Output the [X, Y] coordinate of the center of the cell containing the given text.  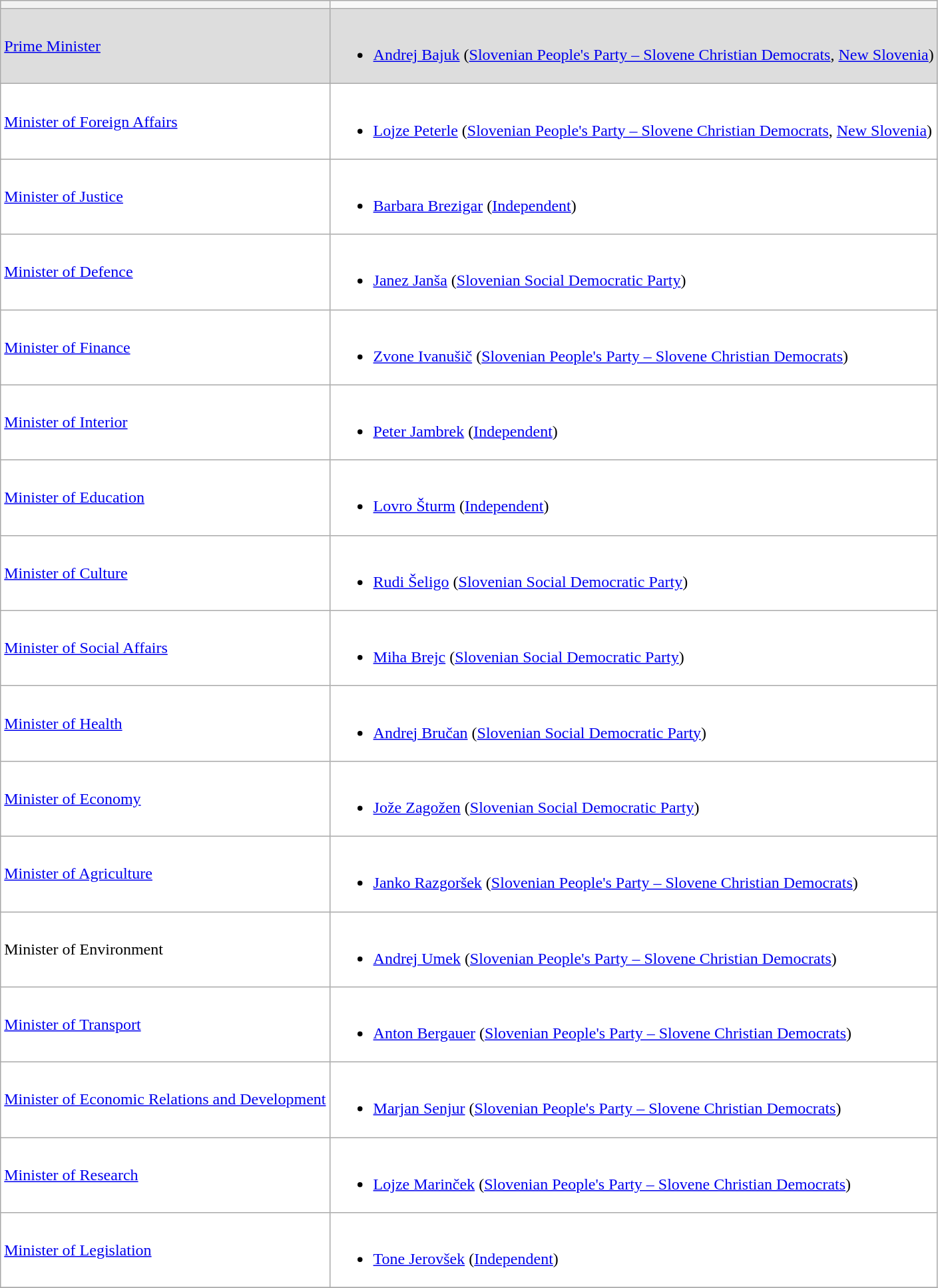
Minister of Agriculture [165, 873]
Minister of Environment [165, 949]
Minister of Legislation [165, 1250]
Minister of Health [165, 723]
Andrej Bajuk (Slovenian People's Party – Slovene Christian Democrats, New Slovenia) [634, 47]
Jože Zagožen (Slovenian Social Democratic Party) [634, 799]
Minister of Transport [165, 1025]
Andrej Umek (Slovenian People's Party – Slovene Christian Democrats) [634, 949]
Minister of Culture [165, 572]
Minister of Foreign Affairs [165, 121]
Miha Brejc (Slovenian Social Democratic Party) [634, 648]
Tone Jerovšek (Independent) [634, 1250]
Rudi Šeligo (Slovenian Social Democratic Party) [634, 572]
Andrej Bručan (Slovenian Social Democratic Party) [634, 723]
Minister of Justice [165, 197]
Minister of Education [165, 498]
Peter Jambrek (Independent) [634, 422]
Marjan Senjur (Slovenian People's Party – Slovene Christian Democrats) [634, 1100]
Lojze Peterle (Slovenian People's Party – Slovene Christian Democrats, New Slovenia) [634, 121]
Janez Janša (Slovenian Social Democratic Party) [634, 272]
Minister of Defence [165, 272]
Minister of Finance [165, 347]
Anton Bergauer (Slovenian People's Party – Slovene Christian Democrats) [634, 1025]
Minister of Research [165, 1176]
Lovro Šturm (Independent) [634, 498]
Lojze Marinček (Slovenian People's Party – Slovene Christian Democrats) [634, 1176]
Minister of Economic Relations and Development [165, 1100]
Minister of Interior [165, 422]
Zvone Ivanušič (Slovenian People's Party – Slovene Christian Democrats) [634, 347]
Minister of Social Affairs [165, 648]
Prime Minister [165, 47]
Minister of Economy [165, 799]
Barbara Brezigar (Independent) [634, 197]
Janko Razgoršek (Slovenian People's Party – Slovene Christian Democrats) [634, 873]
